Detect which cell encompasses the target text, then output its (x, y) center coordinate. 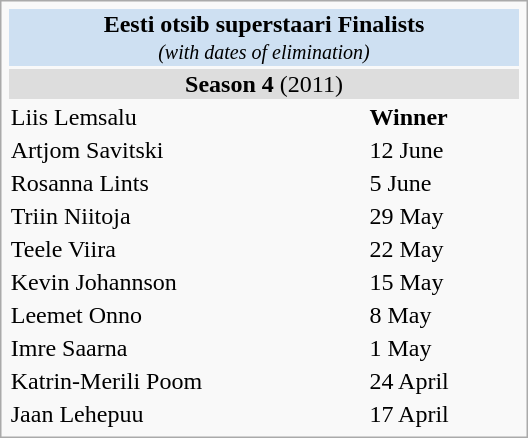
Season 4 (2011) (264, 84)
8 May (444, 315)
Leemet Onno (187, 315)
29 May (444, 216)
Liis Lemsalu (187, 117)
Eesti otsib superstaari Finalists(with dates of elimination) (264, 38)
17 April (444, 414)
5 June (444, 183)
12 June (444, 150)
Winner (444, 117)
Teele Viira (187, 249)
Imre Saarna (187, 348)
24 April (444, 381)
22 May (444, 249)
1 May (444, 348)
15 May (444, 282)
Kevin Johannson (187, 282)
Rosanna Lints (187, 183)
Triin Niitoja (187, 216)
Katrin-Merili Poom (187, 381)
Artjom Savitski (187, 150)
Jaan Lehepuu (187, 414)
